Identify which cell holds the provided text, then report its [x, y] central coordinate. 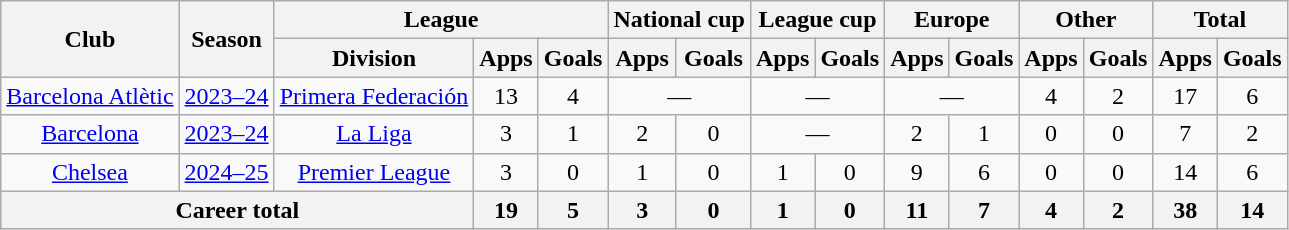
Premier League [374, 172]
9 [917, 172]
13 [506, 96]
2024–25 [226, 172]
11 [917, 210]
5 [573, 210]
19 [506, 210]
Division [374, 58]
Primera Federación [374, 96]
17 [1185, 96]
Career total [238, 210]
La Liga [374, 134]
Europe [952, 20]
Barcelona Atlètic [90, 96]
Season [226, 39]
Club [90, 39]
Total [1220, 20]
Barcelona [90, 134]
National cup [679, 20]
League [441, 20]
Chelsea [90, 172]
League cup [817, 20]
38 [1185, 210]
Other [1086, 20]
